Output the [X, Y] coordinate of the center of the cell containing the given text.  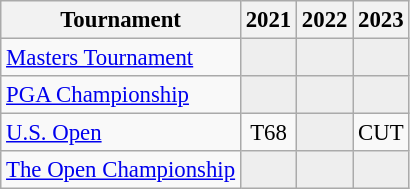
2023 [381, 20]
CUT [381, 133]
T68 [268, 133]
The Open Championship [121, 170]
Tournament [121, 20]
Masters Tournament [121, 58]
PGA Championship [121, 95]
U.S. Open [121, 133]
2021 [268, 20]
2022 [325, 20]
